Determine the (x, y) coordinate at the center of the cell enclosing the given text.  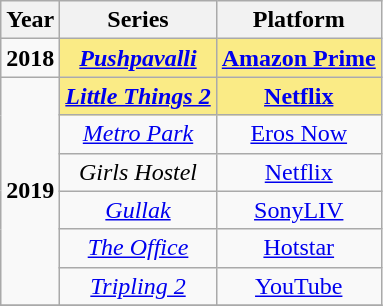
Platform (298, 20)
The Office (138, 248)
Eros Now (298, 134)
Series (138, 20)
Year (30, 20)
Metro Park (138, 134)
YouTube (298, 286)
2019 (30, 191)
Pushpavalli (138, 58)
2018 (30, 58)
Amazon Prime (298, 58)
SonyLIV (298, 210)
Little Things 2 (138, 96)
Tripling 2 (138, 286)
Gullak (138, 210)
Hotstar (298, 248)
Girls Hostel (138, 172)
